Detect which cell encompasses the target text, then output its [X, Y] center coordinate. 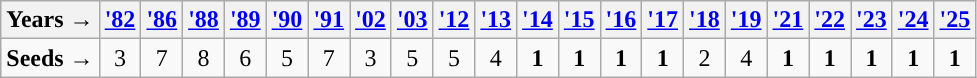
'90 [287, 20]
8 [204, 58]
'02 [371, 20]
'13 [496, 20]
'25 [955, 20]
Seeds → [50, 58]
'18 [705, 20]
'19 [746, 20]
'03 [412, 20]
'86 [162, 20]
'12 [454, 20]
'23 [872, 20]
'22 [830, 20]
Years → [50, 20]
'17 [663, 20]
'24 [913, 20]
6 [245, 58]
'88 [204, 20]
'15 [579, 20]
'82 [120, 20]
'21 [788, 20]
'91 [329, 20]
'14 [538, 20]
2 [705, 58]
'89 [245, 20]
'16 [621, 20]
